For the text-containing cell, return its midpoint in [X, Y] coordinate format. 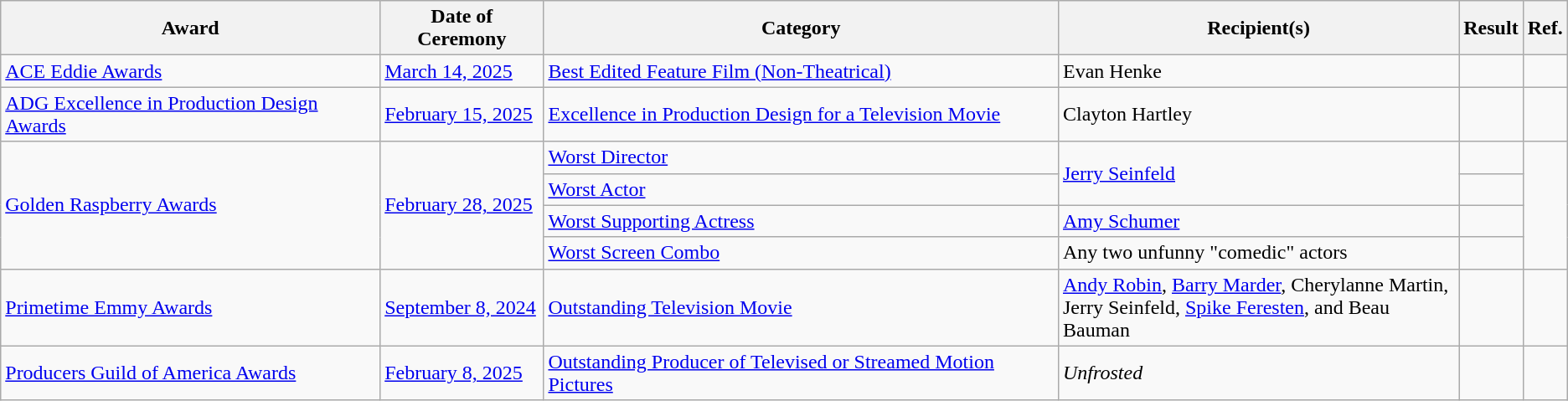
Outstanding Television Movie [801, 307]
March 14, 2025 [462, 71]
Any two unfunny "comedic" actors [1258, 253]
Result [1491, 28]
Best Edited Feature Film (Non-Theatrical) [801, 71]
Amy Schumer [1258, 221]
Ref. [1545, 28]
Excellence in Production Design for a Television Movie [801, 114]
February 28, 2025 [462, 205]
Andy Robin, Barry Marder, Cherylanne Martin,Jerry Seinfeld, Spike Feresten, and Beau Bauman [1258, 307]
ACE Eddie Awards [191, 71]
Worst Supporting Actress [801, 221]
September 8, 2024 [462, 307]
Date of Ceremony [462, 28]
Producers Guild of America Awards [191, 373]
Primetime Emmy Awards [191, 307]
Outstanding Producer of Televised or Streamed Motion Pictures [801, 373]
Jerry Seinfeld [1258, 173]
Worst Screen Combo [801, 253]
Worst Director [801, 157]
Worst Actor [801, 189]
Recipient(s) [1258, 28]
February 8, 2025 [462, 373]
Clayton Hartley [1258, 114]
ADG Excellence in Production Design Awards [191, 114]
Unfrosted [1258, 373]
Award [191, 28]
Category [801, 28]
Golden Raspberry Awards [191, 205]
February 15, 2025 [462, 114]
Evan Henke [1258, 71]
